Extract the (x, y) coordinate from the center of the cell holding the provided text.  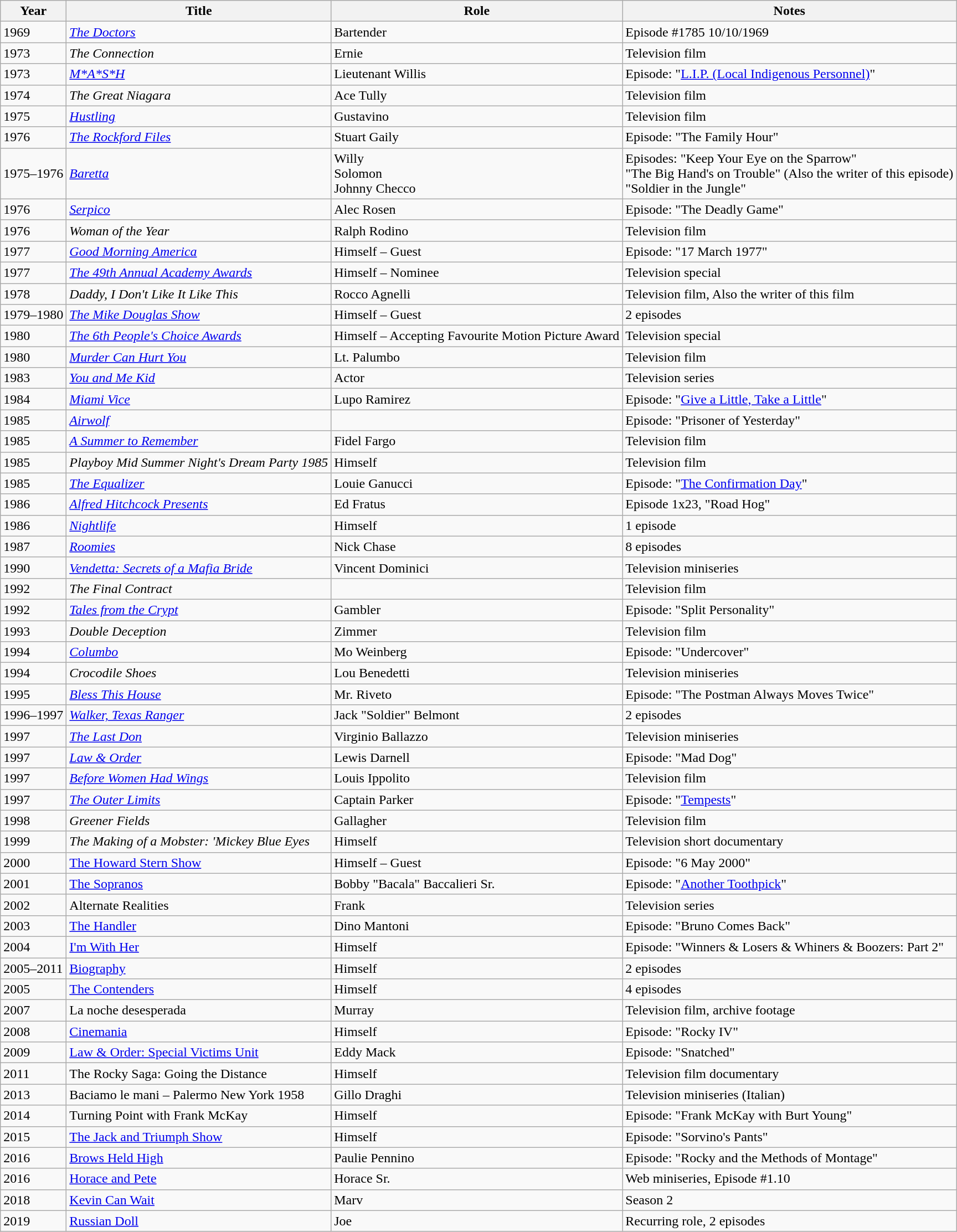
Episode: "Give a Little, Take a Little" (790, 399)
Law & Order (199, 757)
Frank (477, 905)
Episode: "The Postman Always Moves Twice" (790, 694)
The Last Don (199, 736)
Murder Can Hurt You (199, 357)
Gillo Draghi (477, 1095)
The Jack and Triumph Show (199, 1137)
The Doctors (199, 32)
Columbo (199, 652)
Ernie (477, 53)
2008 (33, 1032)
Rocco Agnelli (477, 294)
Bobby "Bacala" Baccalieri Sr. (477, 884)
Vendetta: Secrets of a Mafia Bride (199, 568)
2013 (33, 1095)
Web miniseries, Episode #1.10 (790, 1179)
1979–1980 (33, 315)
Gambler (477, 610)
Paulie Pennino (477, 1158)
Good Morning America (199, 251)
Television film documentary (790, 1074)
Episode: "The Deadly Game" (790, 209)
Lieutenant Willis (477, 74)
Television film, archive footage (790, 1011)
Episode: "Rocky and the Methods of Montage" (790, 1158)
Russian Doll (199, 1221)
Eddy Mack (477, 1053)
Baretta (199, 173)
Joe (477, 1221)
Gustavino (477, 116)
2018 (33, 1200)
Nightlife (199, 525)
Before Women Had Wings (199, 779)
Episode #1785 10/10/1969 (790, 32)
Episode: "The Confirmation Day" (790, 483)
Season 2 (790, 1200)
The Outer Limits (199, 800)
1 episode (790, 525)
Episode: "Sorvino's Pants" (790, 1137)
1975 (33, 116)
Brows Held High (199, 1158)
Virginio Ballazzo (477, 736)
8 episodes (790, 547)
Mr. Riveto (477, 694)
Gallagher (477, 821)
Notes (790, 11)
Lupo Ramirez (477, 399)
1969 (33, 32)
Episode: "The Family Hour" (790, 137)
Episode 1x23, "Road Hog" (790, 504)
Nick Chase (477, 547)
The Making of a Mobster: 'Mickey Blue Eyes (199, 842)
Cinemania (199, 1032)
2005 (33, 989)
Episode: "Snatched" (790, 1053)
The 6th People's Choice Awards (199, 336)
2009 (33, 1053)
2000 (33, 863)
1974 (33, 95)
Hustling (199, 116)
Lewis Darnell (477, 757)
A Summer to Remember (199, 441)
Roomies (199, 547)
M*A*S*H (199, 74)
Daddy, I Don't Like It Like This (199, 294)
Tales from the Crypt (199, 610)
1996–1997 (33, 715)
1984 (33, 399)
Ed Fratus (477, 504)
Episode: "Undercover" (790, 652)
Recurring role, 2 episodes (790, 1221)
Turning Point with Frank McKay (199, 1116)
The 49th Annual Academy Awards (199, 272)
Episode: "6 May 2000" (790, 863)
Ralph Rodino (477, 230)
Walker, Texas Ranger (199, 715)
Horace Sr. (477, 1179)
2007 (33, 1011)
Episode: "Tempests" (790, 800)
Episode: "Rocky IV" (790, 1032)
2003 (33, 926)
Bless This House (199, 694)
Episode: "L.I.P. (Local Indigenous Personnel)" (790, 74)
The Rocky Saga: Going the Distance (199, 1074)
The Final Contract (199, 589)
Television film, Also the writer of this film (790, 294)
Dino Mantoni (477, 926)
Vincent Dominici (477, 568)
1983 (33, 378)
1975–1976 (33, 173)
WillySolomonJohnny Checco (477, 173)
Himself – Accepting Favourite Motion Picture Award (477, 336)
2019 (33, 1221)
Crocodile Shoes (199, 673)
4 episodes (790, 989)
Television short documentary (790, 842)
Kevin Can Wait (199, 1200)
Year (33, 11)
Jack "Soldier" Belmont (477, 715)
2005–2011 (33, 968)
Episode: "Split Personality" (790, 610)
Role (477, 11)
La noche desesperada (199, 1011)
Alec Rosen (477, 209)
I'm With Her (199, 947)
The Rockford Files (199, 137)
Playboy Mid Summer Night's Dream Party 1985 (199, 462)
The Equalizer (199, 483)
1987 (33, 547)
Serpico (199, 209)
The Handler (199, 926)
The Connection (199, 53)
Episode: "Another Toothpick" (790, 884)
Bartender (477, 32)
2015 (33, 1137)
The Great Niagara (199, 95)
The Contenders (199, 989)
Captain Parker (477, 800)
Lou Benedetti (477, 673)
1995 (33, 694)
2011 (33, 1074)
2014 (33, 1116)
The Howard Stern Show (199, 863)
Greener Fields (199, 821)
The Sopranos (199, 884)
Alternate Realities (199, 905)
Alfred Hitchcock Presents (199, 504)
Louie Ganucci (477, 483)
Mo Weinberg (477, 652)
Actor (477, 378)
1998 (33, 821)
Television miniseries (Italian) (790, 1095)
Episode: "Winners & Losers & Whiners & Boozers: Part 2" (790, 947)
The Mike Douglas Show (199, 315)
2004 (33, 947)
Murray (477, 1011)
1978 (33, 294)
Woman of the Year (199, 230)
1990 (33, 568)
Horace and Pete (199, 1179)
2001 (33, 884)
Double Deception (199, 631)
Biography (199, 968)
Law & Order: Special Victims Unit (199, 1053)
Episode: "Bruno Comes Back" (790, 926)
Episode: "Mad Dog" (790, 757)
Episode: "17 March 1977" (790, 251)
Title (199, 11)
Ace Tully (477, 95)
Episode: "Prisoner of Yesterday" (790, 420)
Louis Ippolito (477, 779)
Fidel Fargo (477, 441)
Himself – Nominee (477, 272)
Zimmer (477, 631)
Miami Vice (199, 399)
2002 (33, 905)
1999 (33, 842)
Stuart Gaily (477, 137)
You and Me Kid (199, 378)
Baciamo le mani – Palermo New York 1958 (199, 1095)
Episode: "Frank McKay with Burt Young" (790, 1116)
Episodes: "Keep Your Eye on the Sparrow""The Big Hand's on Trouble" (Also the writer of this episode)"Soldier in the Jungle" (790, 173)
Marv (477, 1200)
Lt. Palumbo (477, 357)
1993 (33, 631)
Airwolf (199, 420)
